Output the [X, Y] coordinate of the center of the cell containing the given text.  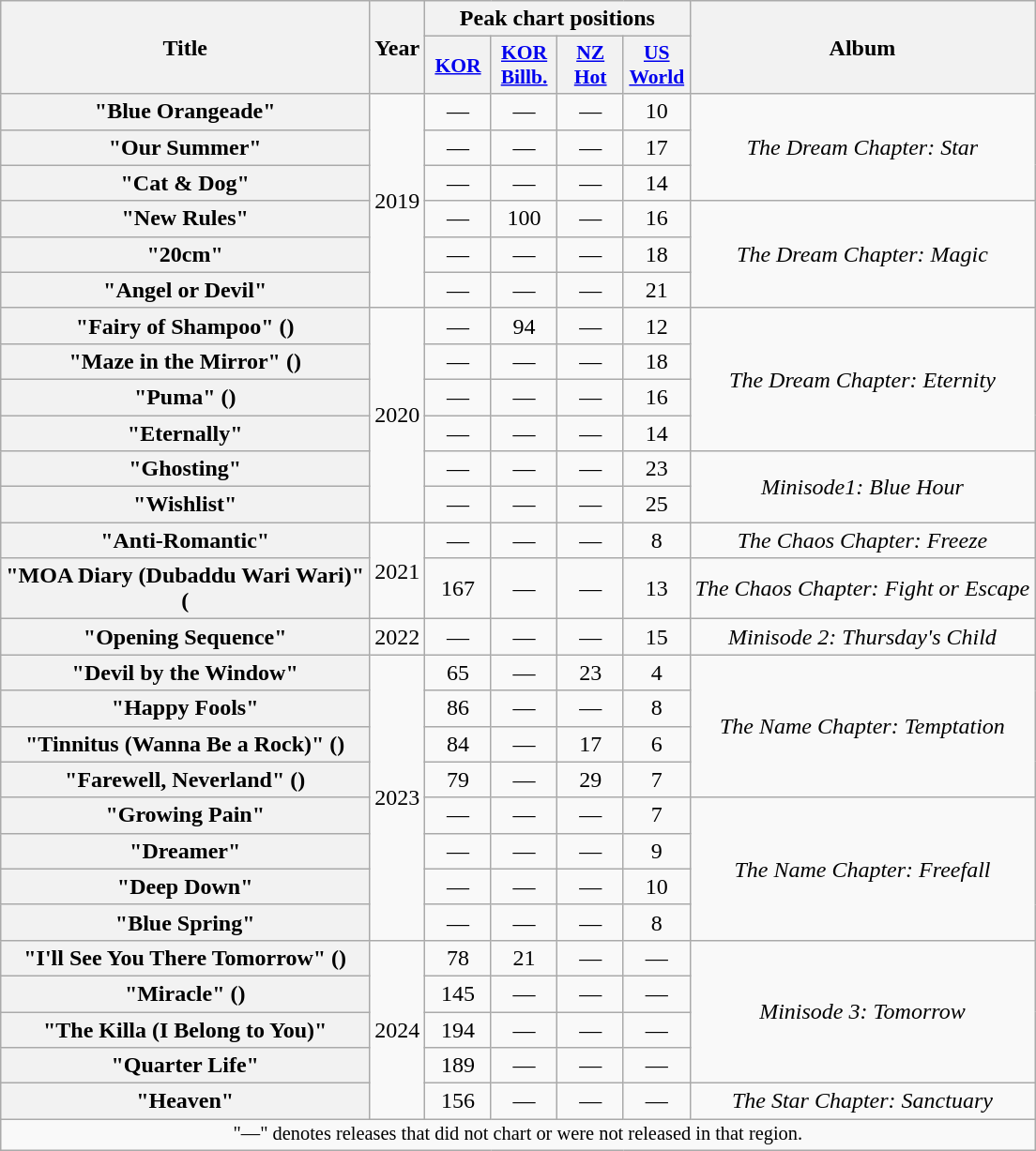
78 [458, 958]
6 [657, 744]
94 [524, 326]
2022 [398, 637]
"Puma" () [186, 397]
9 [657, 851]
"Maze in the Mirror" () [186, 361]
"Wishlist" [186, 505]
"—" denotes releases that did not chart or were not released in that region. [518, 1135]
86 [458, 708]
The Chaos Chapter: Freeze [862, 540]
The Dream Chapter: Eternity [862, 379]
167 [458, 589]
65 [458, 673]
"Eternally" [186, 432]
"Blue Orangeade" [186, 112]
"I'll See You There Tomorrow" () [186, 958]
The Name Chapter: Freefall [862, 869]
"Cat & Dog" [186, 183]
"Quarter Life" [186, 1066]
"Heaven" [186, 1101]
15 [657, 637]
13 [657, 589]
"Anti-Romantic" [186, 540]
2023 [398, 797]
Album [862, 47]
"Ghosting" [186, 469]
The Chaos Chapter: Fight or Escape [862, 589]
"Growing Pain" [186, 815]
The Star Chapter: Sanctuary [862, 1101]
The Dream Chapter: Magic [862, 254]
25 [657, 505]
Title [186, 47]
12 [657, 326]
"The Killa (I Belong to You)" [186, 1029]
NZ Hot [591, 66]
"Blue Spring" [186, 922]
Year [398, 47]
29 [591, 780]
2020 [398, 415]
2021 [398, 570]
Minisode 3: Tomorrow [862, 1011]
"Our Summer" [186, 147]
194 [458, 1029]
The Name Chapter: Temptation [862, 726]
"Devil by the Window" [186, 673]
100 [524, 219]
KOR [458, 66]
"Tinnitus (Wanna Be a Rock)" () [186, 744]
79 [458, 780]
"Deep Down" [186, 886]
"Farewell, Neverland" () [186, 780]
2024 [398, 1029]
Minisode1: Blue Hour [862, 487]
156 [458, 1101]
The Dream Chapter: Star [862, 147]
USWorld [657, 66]
4 [657, 673]
"Angel or Devil" [186, 290]
KORBillb. [524, 66]
Minisode 2: Thursday's Child [862, 637]
84 [458, 744]
"Fairy of Shampoo" () [186, 326]
"Miracle" () [186, 993]
"20cm" [186, 254]
Peak chart positions [557, 19]
"Happy Fools" [186, 708]
"MOA Diary (Dubaddu Wari Wari)"( [186, 589]
"Dreamer" [186, 851]
145 [458, 993]
189 [458, 1066]
"New Rules" [186, 219]
2019 [398, 201]
"Opening Sequence" [186, 637]
